Pinpoint the cell where the given text exists, returning its (X, Y) midpoint coordinate. 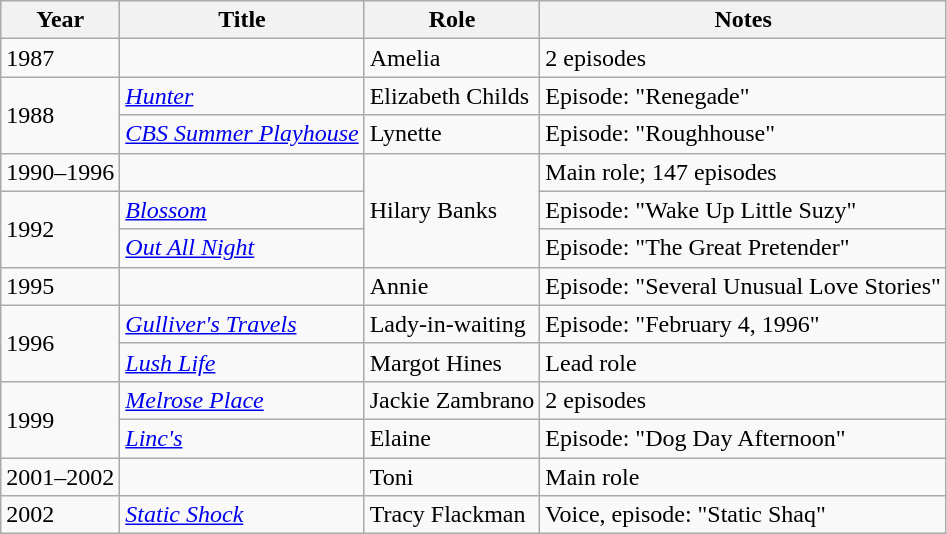
Main role; 147 episodes (744, 172)
Lead role (744, 362)
Annie (452, 286)
Margot Hines (452, 362)
Toni (452, 477)
Hilary Banks (452, 210)
Title (242, 20)
1992 (60, 229)
Linc's (242, 438)
2001–2002 (60, 477)
Episode: "Renegade" (744, 96)
Episode: "Several Unusual Love Stories" (744, 286)
Jackie Zambrano (452, 400)
Lush Life (242, 362)
Amelia (452, 58)
1996 (60, 343)
Hunter (242, 96)
Episode: "Wake Up Little Suzy" (744, 210)
2002 (60, 515)
Episode: "Dog Day Afternoon" (744, 438)
Gulliver's Travels (242, 324)
1990–1996 (60, 172)
Melrose Place (242, 400)
Main role (744, 477)
Tracy Flackman (452, 515)
1995 (60, 286)
Static Shock (242, 515)
1999 (60, 419)
Elaine (452, 438)
Episode: "February 4, 1996" (744, 324)
1988 (60, 115)
Blossom (242, 210)
1987 (60, 58)
Lady-in-waiting (452, 324)
CBS Summer Playhouse (242, 134)
Notes (744, 20)
Elizabeth Childs (452, 96)
Voice, episode: "Static Shaq" (744, 515)
Role (452, 20)
Year (60, 20)
Episode: "Roughhouse" (744, 134)
Lynette (452, 134)
Out All Night (242, 248)
Episode: "The Great Pretender" (744, 248)
